From the cell containing the given text, extract its center point as [x, y] coordinate. 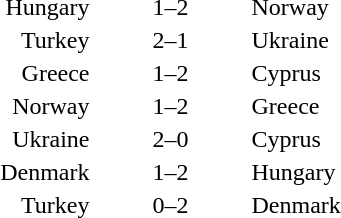
2–0 [170, 139]
2–1 [170, 40]
